Pinpoint the cell where the given text exists, returning its (X, Y) midpoint coordinate. 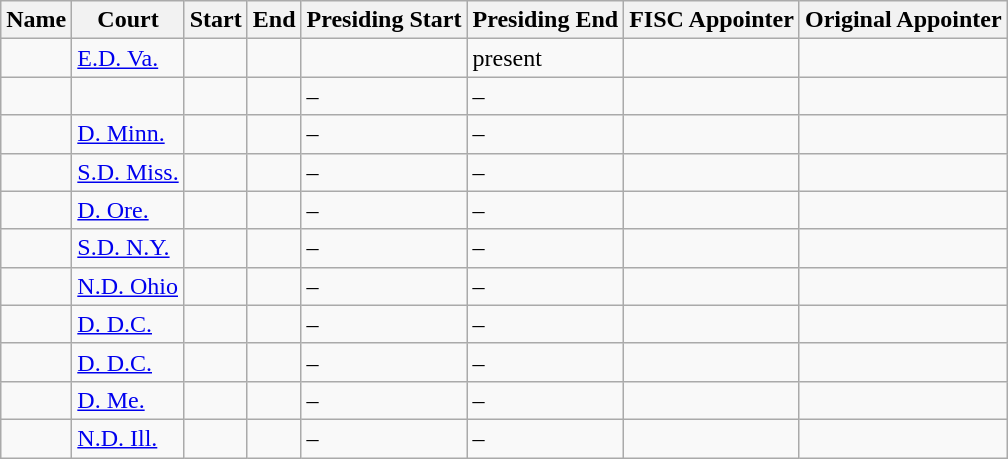
Name (36, 20)
FISC Appointer (712, 20)
N.D. Ohio (128, 286)
Presiding Start (384, 20)
End (274, 20)
present (546, 58)
Court (128, 20)
D. Ore. (128, 210)
D. Minn. (128, 134)
S.D. N.Y. (128, 248)
N.D. Ill. (128, 438)
S.D. Miss. (128, 172)
Start (216, 20)
E.D. Va. (128, 58)
D. Me. (128, 400)
Original Appointer (903, 20)
Presiding End (546, 20)
